Find where the given text appears and provide that cell's center as [X, Y] coordinate. 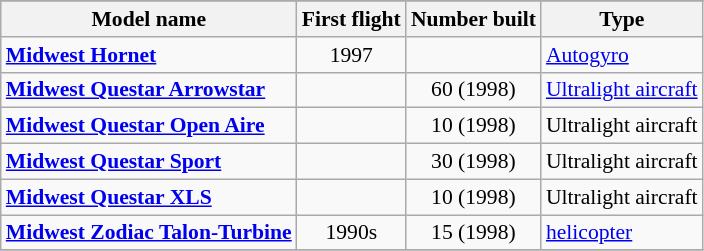
1997 [352, 55]
Midwest Questar Sport [149, 162]
Model name [149, 19]
30 (1998) [474, 162]
1990s [352, 233]
Midwest Questar Open Aire [149, 126]
Midwest Questar XLS [149, 197]
15 (1998) [474, 233]
Midwest Questar Arrowstar [149, 90]
Number built [474, 19]
Autogyro [622, 55]
60 (1998) [474, 90]
First flight [352, 19]
Midwest Zodiac Talon-Turbine [149, 233]
helicopter [622, 233]
Type [622, 19]
Midwest Hornet [149, 55]
